For the text-containing cell, return its midpoint in (X, Y) coordinate format. 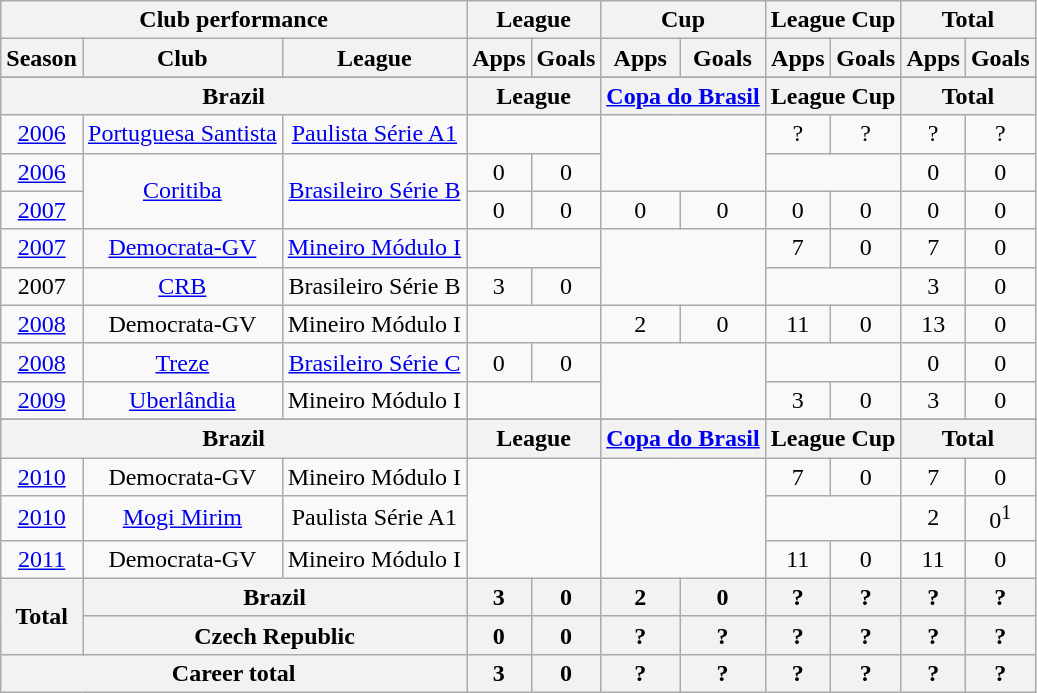
Club performance (234, 20)
Cup (683, 20)
Portuguesa Santista (182, 134)
Uberlândia (182, 400)
Season (42, 58)
2011 (42, 559)
CRB (182, 286)
Brasileiro Série C (374, 362)
Treze (182, 362)
Czech Republic (274, 635)
Club (182, 58)
Coritiba (182, 191)
Mogi Mirim (182, 518)
2009 (42, 400)
01 (1000, 518)
13 (933, 324)
Career total (234, 673)
